Identify which cell holds the provided text, then report its [X, Y] central coordinate. 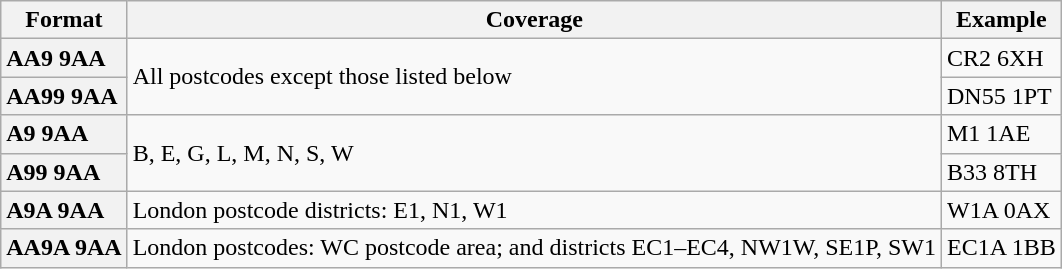
Example [1001, 20]
AA9 9AA [64, 58]
Coverage [534, 20]
A99 9AA [64, 172]
All postcodes except those listed below [534, 77]
London postcode districts: E1, N1, W1 [534, 210]
A9 9AA [64, 134]
M1 1AE [1001, 134]
B, E, G, L, M, N, S, W [534, 153]
A9A 9AA [64, 210]
DN55 1PT [1001, 96]
EC1A 1BB [1001, 248]
CR2 6XH [1001, 58]
AA9A 9AA [64, 248]
AA99 9AA [64, 96]
Format [64, 20]
B33 8TH [1001, 172]
W1A 0AX [1001, 210]
London postcodes: WC postcode area; and districts EC1–EC4, NW1W, SE1P, SW1 [534, 248]
